Detect which cell encompasses the target text, then output its (x, y) center coordinate. 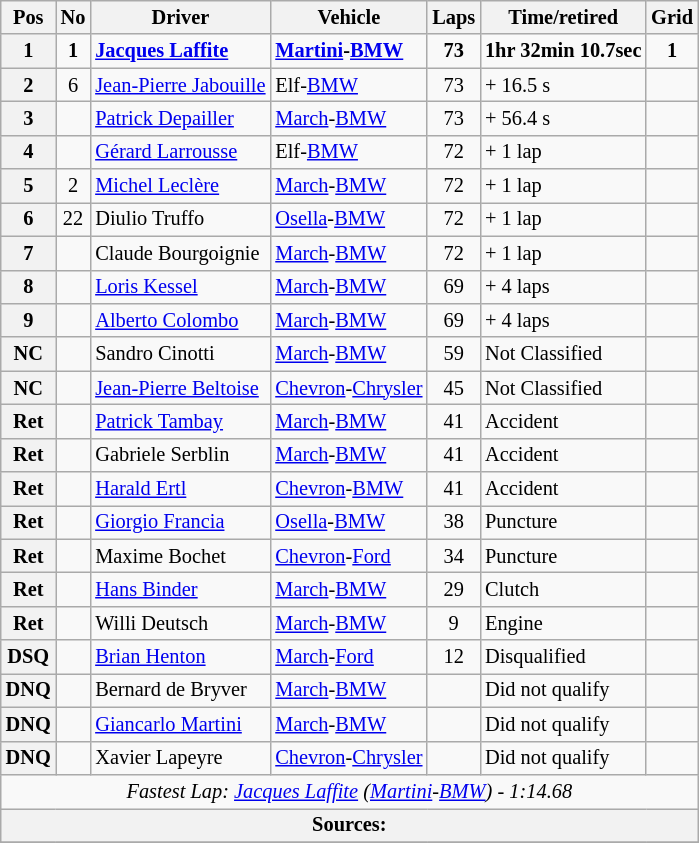
Claude Bourgoignie (180, 253)
29 (454, 589)
+ 16.5 s (563, 85)
Fastest Lap: Jacques Laffite (Martini-BMW) - 1:14.68 (350, 791)
12 (454, 657)
Giorgio Francia (180, 522)
Gérard Larrousse (180, 152)
3 (28, 118)
22 (74, 219)
Driver (180, 17)
+ 56.4 s (563, 118)
38 (454, 522)
Martini-BMW (348, 51)
No (74, 17)
March-Ford (348, 657)
Jacques Laffite (180, 51)
Clutch (563, 589)
Patrick Depailler (180, 118)
59 (454, 354)
Xavier Lapeyre (180, 758)
Hans Binder (180, 589)
Michel Leclère (180, 186)
Chevron-Ford (348, 556)
Diulio Truffo (180, 219)
7 (28, 253)
45 (454, 388)
Gabriele Serblin (180, 455)
5 (28, 186)
1hr 32min 10.7sec (563, 51)
Time/retired (563, 17)
Harald Ertl (180, 489)
Sources: (350, 825)
Bernard de Bryver (180, 690)
Chevron-BMW (348, 489)
Disqualified (563, 657)
Laps (454, 17)
Willi Deutsch (180, 623)
8 (28, 287)
4 (28, 152)
Sandro Cinotti (180, 354)
Grid (672, 17)
Patrick Tambay (180, 421)
Loris Kessel (180, 287)
Pos (28, 17)
Brian Henton (180, 657)
DSQ (28, 657)
34 (454, 556)
Jean-Pierre Beltoise (180, 388)
Engine (563, 623)
Jean-Pierre Jabouille (180, 85)
Giancarlo Martini (180, 724)
Vehicle (348, 17)
Maxime Bochet (180, 556)
Alberto Colombo (180, 320)
